For the text-containing cell, return its midpoint in (X, Y) coordinate format. 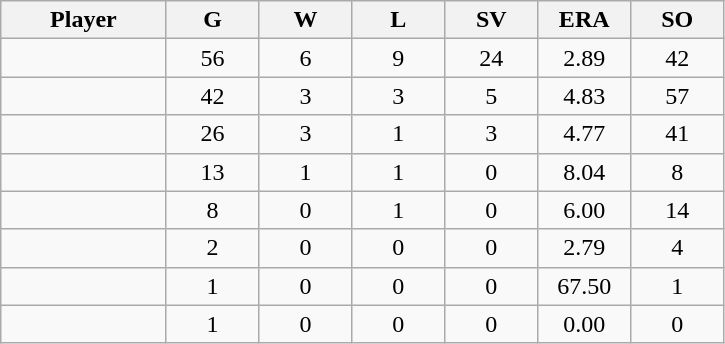
6 (306, 58)
0.00 (584, 324)
41 (678, 134)
SO (678, 20)
4 (678, 248)
L (398, 20)
ERA (584, 20)
6.00 (584, 210)
13 (212, 172)
8.04 (584, 172)
2 (212, 248)
4.77 (584, 134)
26 (212, 134)
G (212, 20)
24 (492, 58)
56 (212, 58)
5 (492, 96)
2.89 (584, 58)
SV (492, 20)
4.83 (584, 96)
14 (678, 210)
2.79 (584, 248)
57 (678, 96)
W (306, 20)
9 (398, 58)
Player (84, 20)
67.50 (584, 286)
